Determine the (x, y) coordinate at the center of the cell enclosing the given text.  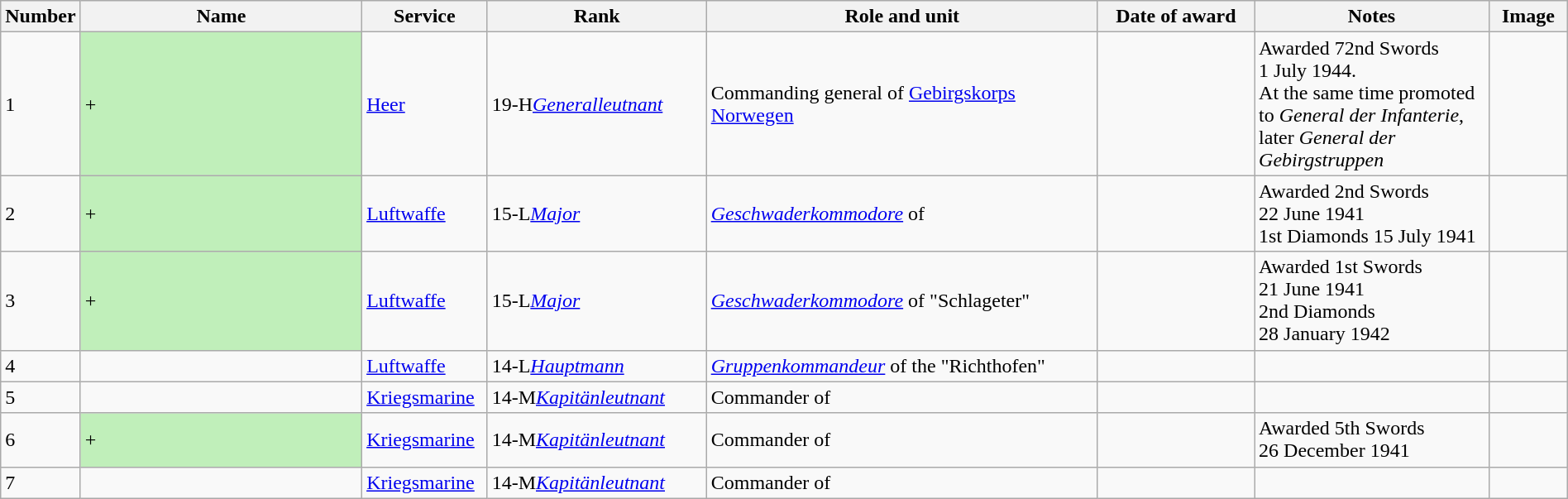
14-LHauptmann (597, 366)
Heer (425, 104)
Name (221, 17)
Awarded 2nd Swords 22 June 19411st Diamonds 15 July 1941 (1372, 214)
Service (425, 17)
Awarded 5th Swords 26 December 1941 (1372, 440)
1 (41, 104)
5 (41, 397)
Geschwaderkommodore of "Schlageter" (901, 301)
Rank (597, 17)
3 (41, 301)
Awarded 1st Swords 21 June 19412nd Diamonds 28 January 1942 (1372, 301)
Awarded 72nd Swords 1 July 1944.At the same time promoted to General der Infanterie, later General der Gebirgstruppen (1372, 104)
7 (41, 482)
4 (41, 366)
6 (41, 440)
Number (41, 17)
Image (1528, 17)
Commanding general of Gebirgskorps Norwegen (901, 104)
2 (41, 214)
Gruppenkommandeur of the "Richthofen" (901, 366)
Role and unit (901, 17)
Notes (1372, 17)
19-HGeneralleutnant (597, 104)
Date of award (1176, 17)
Geschwaderkommodore of (901, 214)
